Locate the cell with the specified text and output its [x, y] center coordinate. 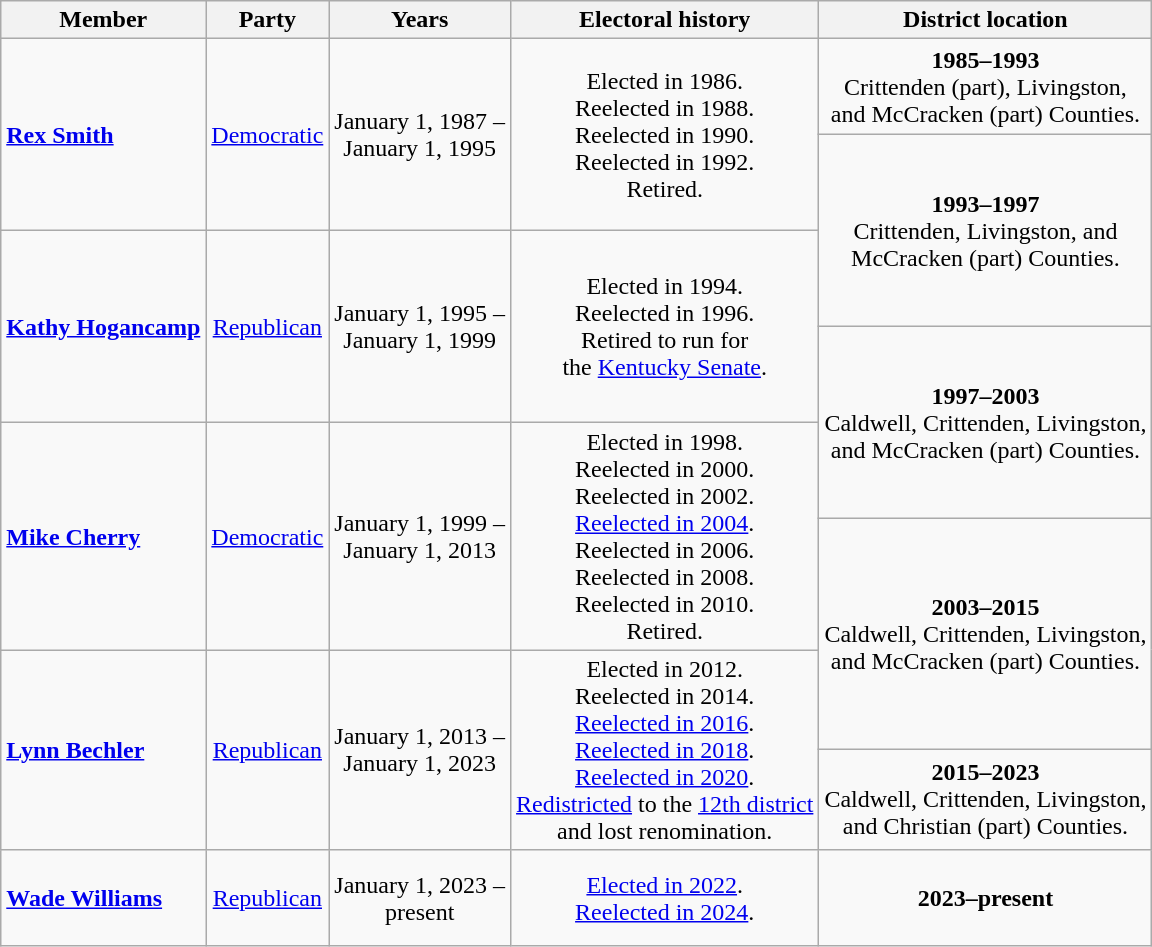
Kathy Hogancamp [104, 327]
2003–2015Caldwell, Crittenden, Livingston,and McCracken (part) Counties. [986, 634]
2023–present [986, 898]
Party [268, 20]
Elected in 1998.Reelected in 2000.Reelected in 2002.Reelected in 2004.Reelected in 2006.Reelected in 2008.Reelected in 2010.Retired. [665, 536]
Elected in 2022.Reelected in 2024. [665, 898]
Electoral history [665, 20]
1993–1997Crittenden, Livingston, andMcCracken (part) Counties. [986, 231]
January 1, 1987 –January 1, 1995 [420, 135]
2015–2023Caldwell, Crittenden, Livingston,and Christian (part) Counties. [986, 800]
January 1, 2013 –January 1, 2023 [420, 750]
Lynn Bechler [104, 750]
January 1, 1995 –January 1, 1999 [420, 327]
January 1, 2023 –present [420, 898]
1985–1993Crittenden (part), Livingston,and McCracken (part) Counties. [986, 87]
1997–2003Caldwell, Crittenden, Livingston,and McCracken (part) Counties. [986, 423]
Mike Cherry [104, 536]
Elected in 1986.Reelected in 1988.Reelected in 1990.Reelected in 1992.Retired. [665, 135]
Elected in 1994.Reelected in 1996.Retired to run forthe Kentucky Senate. [665, 327]
January 1, 1999 –January 1, 2013 [420, 536]
Rex Smith [104, 135]
District location [986, 20]
Member [104, 20]
Years [420, 20]
Wade Williams [104, 898]
Elected in 2012.Reelected in 2014.Reelected in 2016.Reelected in 2018.Reelected in 2020.Redistricted to the 12th districtand lost renomination. [665, 750]
